Find where the given text appears and provide that cell's center as (x, y) coordinate. 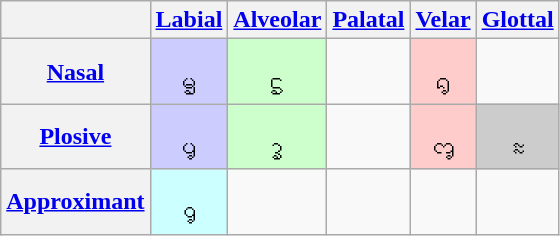
Nasal (76, 72)
Plosive (76, 136)
ᧆ (278, 136)
Palatal (368, 20)
Labial (189, 20)
ᦰ (518, 136)
ᧁ (189, 202)
Approximant (76, 202)
ᧅ (443, 136)
ᧇ (189, 136)
ᧂ (443, 72)
Glottal (518, 20)
ᧄ (189, 72)
Alveolar (278, 20)
Velar (443, 20)
ᧃ (278, 72)
